Return the (X, Y) coordinate for the center point of the cell that contains the specified text.  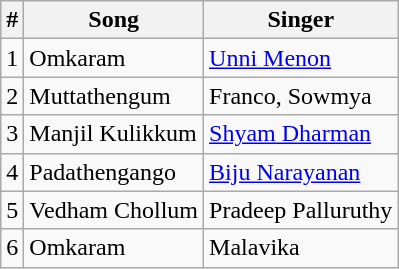
4 (12, 172)
Vedham Chollum (114, 210)
# (12, 20)
5 (12, 210)
6 (12, 248)
Shyam Dharman (301, 134)
Pradeep Palluruthy (301, 210)
Singer (301, 20)
Padathengango (114, 172)
2 (12, 96)
1 (12, 58)
Song (114, 20)
Biju Narayanan (301, 172)
Muttathengum (114, 96)
Franco, Sowmya (301, 96)
Malavika (301, 248)
3 (12, 134)
Unni Menon (301, 58)
Manjil Kulikkum (114, 134)
